Find where the given text appears and provide that cell's center as (x, y) coordinate. 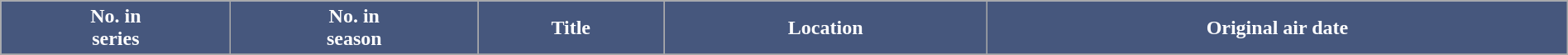
Title (571, 28)
Original air date (1278, 28)
No. inseason (354, 28)
Location (825, 28)
No. inseries (116, 28)
